Detect which cell encompasses the target text, then output its (X, Y) center coordinate. 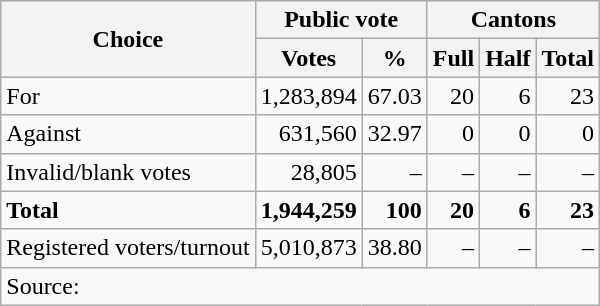
% (394, 58)
Half (508, 58)
Against (128, 134)
For (128, 96)
100 (394, 210)
Cantons (513, 20)
Full (453, 58)
Invalid/blank votes (128, 172)
Public vote (341, 20)
1,944,259 (308, 210)
631,560 (308, 134)
67.03 (394, 96)
28,805 (308, 172)
Source: (300, 286)
1,283,894 (308, 96)
5,010,873 (308, 248)
Registered voters/turnout (128, 248)
32.97 (394, 134)
38.80 (394, 248)
Votes (308, 58)
Choice (128, 39)
